Return [x, y] of the center of cell containing provided text 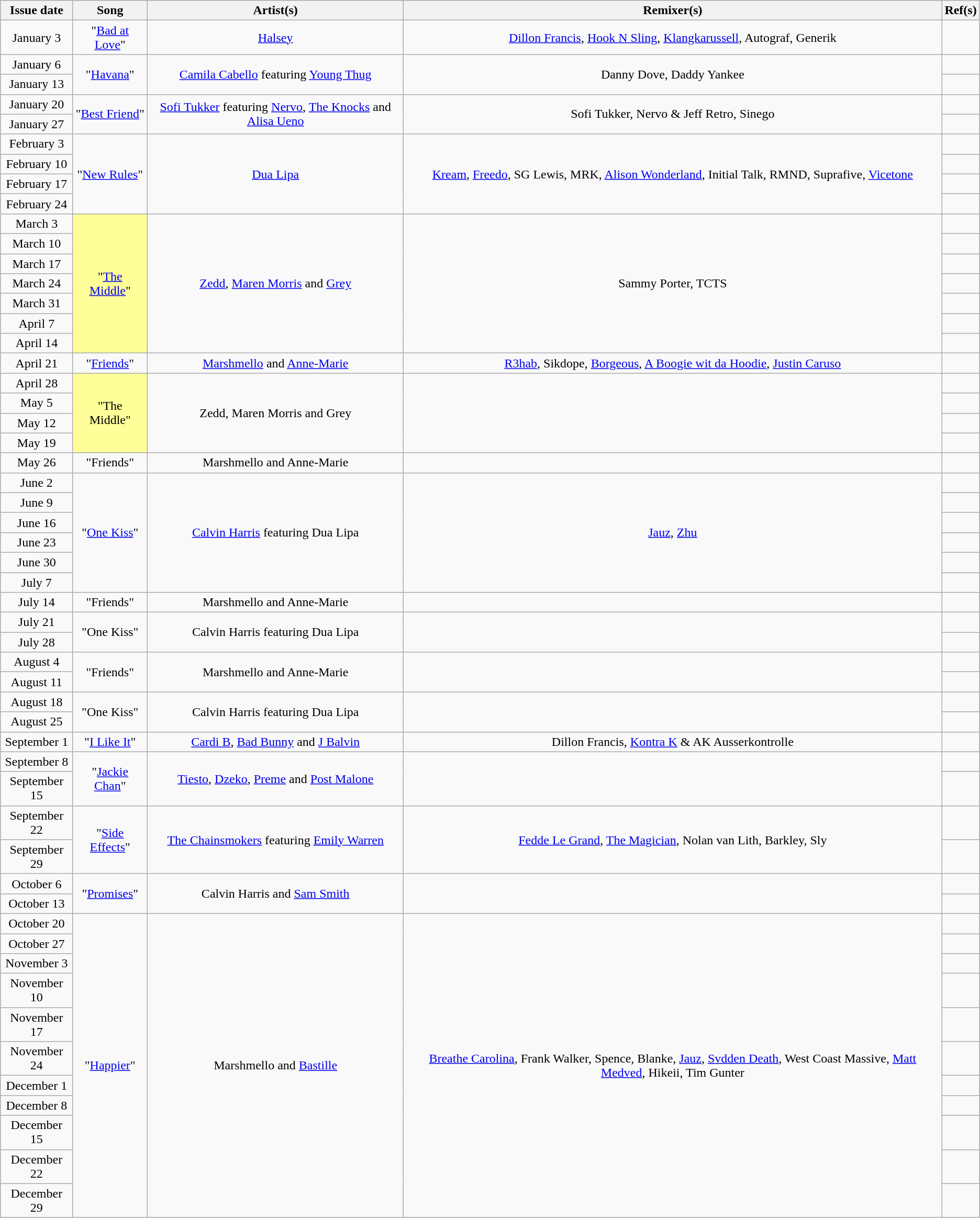
"Best Friend" [110, 114]
Tiesto, Dzeko, Preme and Post Malone [275, 779]
December 22 [37, 1166]
Sammy Porter, TCTS [673, 283]
March 17 [37, 263]
January 27 [37, 124]
June 2 [37, 483]
January 6 [37, 64]
Danny Dove, Daddy Yankee [673, 74]
February 3 [37, 144]
"Bad at Love" [110, 38]
Marshmello and Bastille [275, 1066]
June 16 [37, 522]
September 22 [37, 823]
Issue date [37, 10]
January 3 [37, 38]
April 28 [37, 383]
Dillon Francis, Kontra K & AK Ausserkontrolle [673, 742]
Calvin Harris and Sam Smith [275, 893]
August 4 [37, 662]
September 29 [37, 856]
Breathe Carolina, Frank Walker, Spence, Blanke, Jauz, Svdden Death, West Coast Massive, Matt Medved, Hikeii, Tim Gunter [673, 1066]
Cardi B, Bad Bunny and J Balvin [275, 742]
December 8 [37, 1105]
November 17 [37, 1025]
January 13 [37, 84]
Jauz, Zhu [673, 532]
August 18 [37, 702]
February 24 [37, 204]
"Jackie Chan" [110, 779]
April 21 [37, 363]
December 15 [37, 1133]
Camila Cabello featuring Young Thug [275, 74]
November 10 [37, 990]
Dillon Francis, Hook N Sling, Klangkarussell, Autograf, Generik [673, 38]
August 25 [37, 722]
Song [110, 10]
June 9 [37, 502]
March 24 [37, 284]
The Chainsmokers featuring Emily Warren [275, 840]
March 10 [37, 243]
May 5 [37, 403]
August 11 [37, 682]
Halsey [275, 38]
September 1 [37, 742]
October 20 [37, 923]
March 3 [37, 224]
February 17 [37, 184]
July 21 [37, 622]
November 24 [37, 1058]
Fedde Le Grand, The Magician, Nolan van Lith, Barkley, Sly [673, 840]
Sofi Tukker featuring Nervo, The Knocks and Alisa Ueno [275, 114]
February 10 [37, 164]
November 3 [37, 964]
Sofi Tukker, Nervo & Jeff Retro, Sinego [673, 114]
Artist(s) [275, 10]
December 29 [37, 1201]
October 6 [37, 884]
September 8 [37, 762]
June 30 [37, 562]
"Promises" [110, 893]
"I Like It" [110, 742]
"Side Effects" [110, 840]
Dua Lipa [275, 174]
October 13 [37, 903]
May 12 [37, 423]
Remixer(s) [673, 10]
"Happier" [110, 1066]
Ref(s) [961, 10]
December 1 [37, 1086]
April 7 [37, 323]
"Havana" [110, 74]
March 31 [37, 304]
July 28 [37, 642]
September 15 [37, 788]
May 19 [37, 443]
July 7 [37, 583]
October 27 [37, 944]
Kream, Freedo, SG Lewis, MRK, Alison Wonderland, Initial Talk, RMND, Suprafive, Vicetone [673, 174]
January 20 [37, 104]
July 14 [37, 602]
"New Rules" [110, 174]
R3hab, Sikdope, Borgeous, A Boogie wit da Hoodie, Justin Caruso [673, 363]
June 23 [37, 542]
April 14 [37, 343]
May 26 [37, 463]
